From the cell containing the given text, extract its center point as (x, y) coordinate. 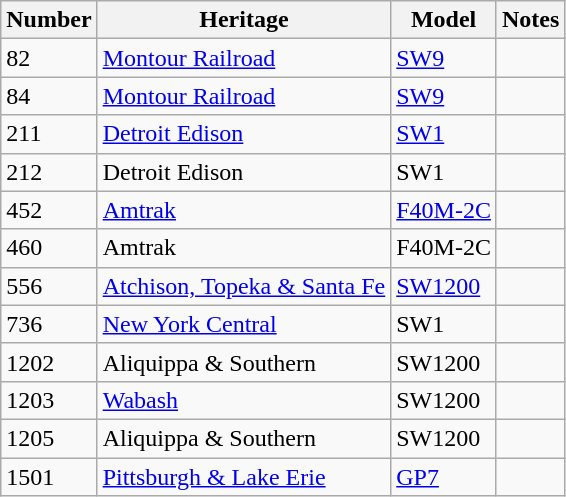
736 (49, 324)
84 (49, 96)
Number (49, 20)
Model (444, 20)
211 (49, 134)
Pittsburgh & Lake Erie (244, 477)
Wabash (244, 400)
212 (49, 172)
Heritage (244, 20)
GP7 (444, 477)
New York Central (244, 324)
Notes (530, 20)
Atchison, Topeka & Santa Fe (244, 286)
82 (49, 58)
1202 (49, 362)
1501 (49, 477)
1205 (49, 438)
1203 (49, 400)
452 (49, 210)
556 (49, 286)
460 (49, 248)
